Search for the cell housing the specified text and yield its (X, Y) center coordinate. 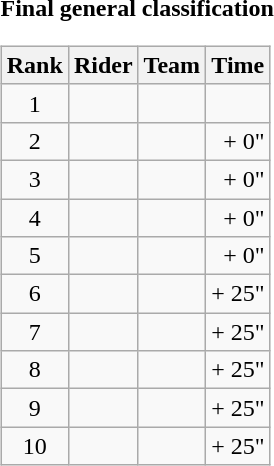
5 (34, 256)
10 (34, 446)
4 (34, 217)
3 (34, 179)
8 (34, 370)
Team (172, 65)
Rider (103, 65)
6 (34, 294)
2 (34, 141)
1 (34, 103)
Time (238, 65)
Rank (34, 65)
7 (34, 332)
9 (34, 408)
